Capture the cell that displays the provided text and extract its [x, y] central coordinate. 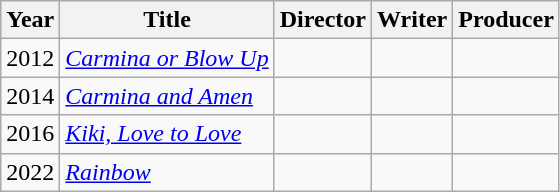
2014 [30, 96]
Writer [412, 20]
2012 [30, 58]
2022 [30, 172]
Director [322, 20]
Year [30, 20]
Carmina and Amen [167, 96]
Producer [506, 20]
Kiki, Love to Love [167, 134]
Rainbow [167, 172]
Title [167, 20]
2016 [30, 134]
Carmina or Blow Up [167, 58]
